Determine the (x, y) coordinate at the center of the cell enclosing the given text.  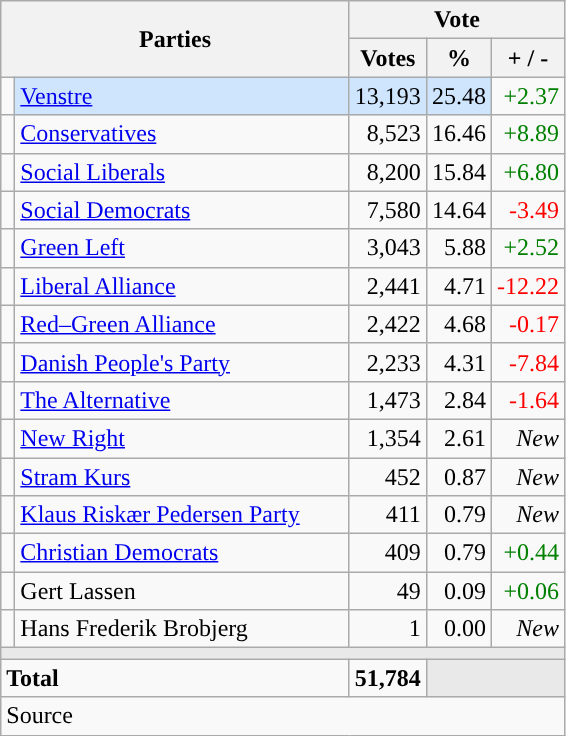
-3.49 (528, 210)
7,580 (388, 210)
4.68 (458, 324)
2.84 (458, 400)
-12.22 (528, 286)
16.46 (458, 134)
13,193 (388, 96)
Total (176, 678)
1 (388, 629)
409 (388, 553)
51,784 (388, 678)
+8.89 (528, 134)
0.00 (458, 629)
0.87 (458, 477)
Parties (176, 39)
Danish People's Party (182, 362)
Social Democrats (182, 210)
4.31 (458, 362)
1,473 (388, 400)
New Right (182, 438)
-0.17 (528, 324)
0.09 (458, 591)
+6.80 (528, 172)
Klaus Riskær Pedersen Party (182, 515)
Conservatives (182, 134)
Red–Green Alliance (182, 324)
2,441 (388, 286)
2,233 (388, 362)
+2.52 (528, 248)
4.71 (458, 286)
-7.84 (528, 362)
8,523 (388, 134)
3,043 (388, 248)
The Alternative (182, 400)
49 (388, 591)
Source (283, 716)
Liberal Alliance (182, 286)
411 (388, 515)
Green Left (182, 248)
Christian Democrats (182, 553)
-1.64 (528, 400)
15.84 (458, 172)
Votes (388, 58)
452 (388, 477)
+ / - (528, 58)
2.61 (458, 438)
+0.06 (528, 591)
1,354 (388, 438)
Venstre (182, 96)
5.88 (458, 248)
+0.44 (528, 553)
Gert Lassen (182, 591)
Vote (456, 20)
Hans Frederik Brobjerg (182, 629)
14.64 (458, 210)
8,200 (388, 172)
+2.37 (528, 96)
% (458, 58)
2,422 (388, 324)
Social Liberals (182, 172)
25.48 (458, 96)
Stram Kurs (182, 477)
